Search for the cell housing the specified text and yield its [X, Y] center coordinate. 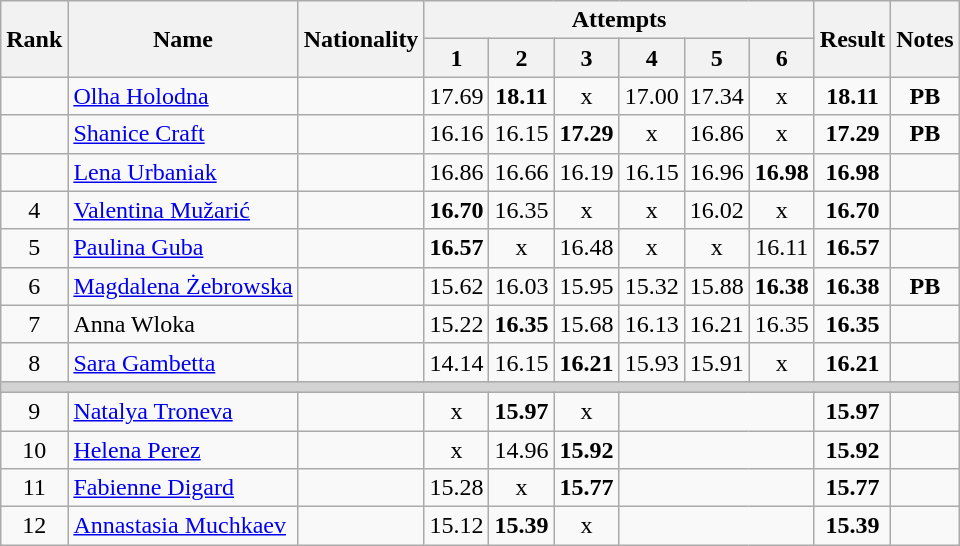
16.02 [716, 210]
16.13 [652, 324]
7 [34, 324]
15.62 [456, 286]
15.95 [586, 286]
15.32 [652, 286]
15.12 [456, 526]
Valentina Mužarić [183, 210]
3 [586, 58]
16.66 [522, 172]
9 [34, 411]
Olha Holodna [183, 96]
15.22 [456, 324]
14.96 [522, 449]
Sara Gambetta [183, 362]
Notes [925, 39]
8 [34, 362]
14.14 [456, 362]
Nationality [361, 39]
15.28 [456, 488]
16.11 [782, 248]
15.88 [716, 286]
16.96 [716, 172]
Result [852, 39]
Anna Wloka [183, 324]
Shanice Craft [183, 134]
17.34 [716, 96]
Helena Perez [183, 449]
1 [456, 58]
16.19 [586, 172]
12 [34, 526]
2 [522, 58]
Magdalena Żebrowska [183, 286]
16.48 [586, 248]
17.00 [652, 96]
Attempts [619, 20]
10 [34, 449]
Lena Urbaniak [183, 172]
16.16 [456, 134]
11 [34, 488]
16.03 [522, 286]
15.91 [716, 362]
Fabienne Digard [183, 488]
Natalya Troneva [183, 411]
Name [183, 39]
Rank [34, 39]
Annastasia Muchkaev [183, 526]
15.93 [652, 362]
17.69 [456, 96]
15.68 [586, 324]
Paulina Guba [183, 248]
